Provide the (x, y) coordinate of the cell's center where the given text is located.  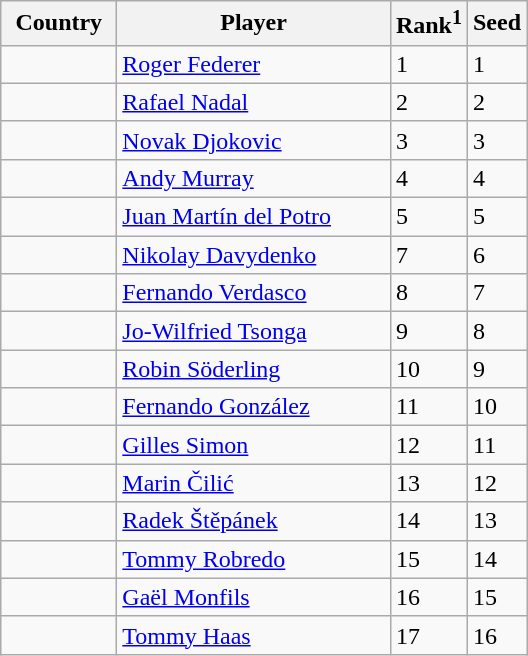
Juan Martín del Potro (254, 217)
Rank1 (428, 24)
Fernando Verdasco (254, 293)
Fernando González (254, 407)
Radek Štěpánek (254, 521)
Gilles Simon (254, 445)
Andy Murray (254, 178)
Nikolay Davydenko (254, 255)
Tommy Robredo (254, 559)
Novak Djokovic (254, 140)
Robin Söderling (254, 369)
Jo-Wilfried Tsonga (254, 331)
Tommy Haas (254, 635)
6 (496, 255)
17 (428, 635)
Country (59, 24)
Player (254, 24)
Rafael Nadal (254, 102)
Seed (496, 24)
Marin Čilić (254, 483)
Roger Federer (254, 64)
Gaël Monfils (254, 597)
